Return (X, Y) of the center of cell containing provided text 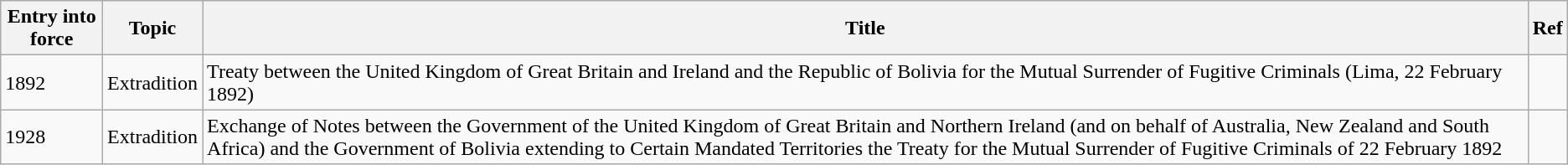
Topic (152, 28)
Title (866, 28)
1892 (52, 82)
Ref (1548, 28)
Entry into force (52, 28)
1928 (52, 137)
